Provide the [x, y] coordinate of the cell's center where the given text is located.  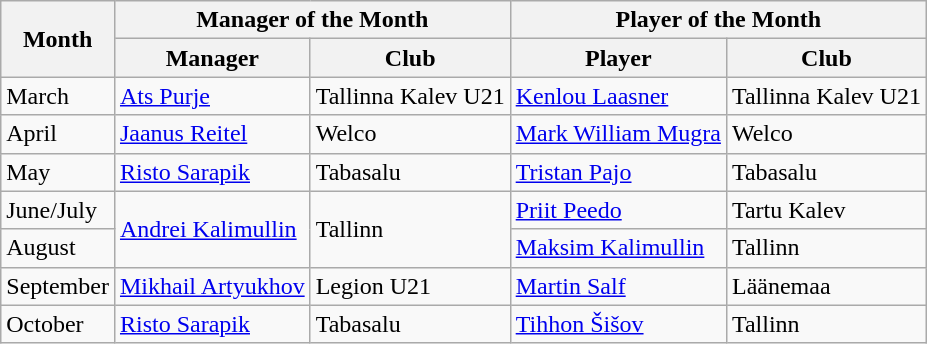
October [58, 324]
June/July [58, 210]
Maksim Kalimullin [618, 248]
Läänemaa [826, 286]
Player of the Month [718, 20]
March [58, 96]
Player [618, 58]
Manager of the Month [312, 20]
Mikhail Artyukhov [212, 286]
Tartu Kalev [826, 210]
Kenlou Laasner [618, 96]
Tihhon Šišov [618, 324]
April [58, 134]
Andrei Kalimullin [212, 229]
Mark William Mugra [618, 134]
Manager [212, 58]
Priit Peedo [618, 210]
Legion U21 [410, 286]
Ats Purje [212, 96]
May [58, 172]
Jaanus Reitel [212, 134]
September [58, 286]
Month [58, 39]
Martin Salf [618, 286]
Tristan Pajo [618, 172]
August [58, 248]
